Detect which cell encompasses the target text, then output its (X, Y) center coordinate. 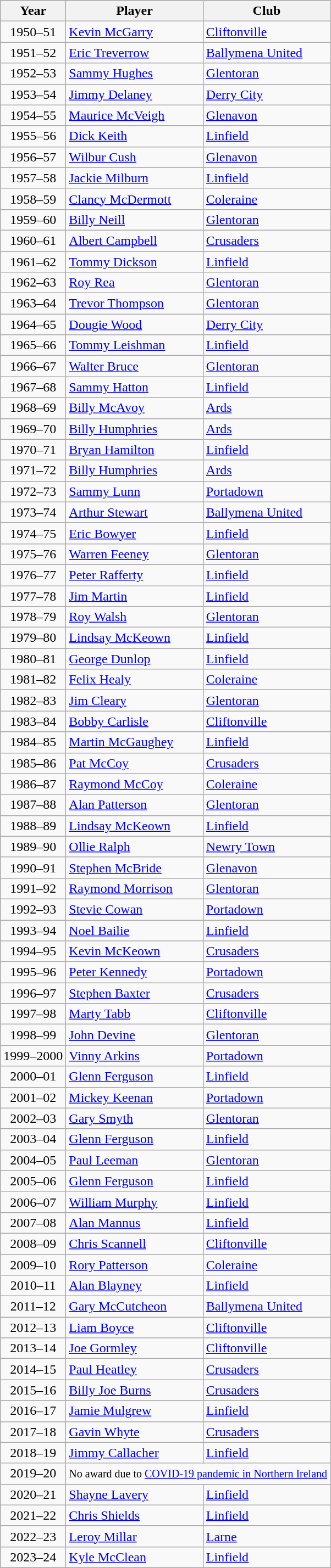
1954–55 (33, 115)
1969–70 (33, 429)
1968–69 (33, 408)
1974–75 (33, 533)
1966–67 (33, 366)
Roy Walsh (134, 617)
1992–93 (33, 909)
Noel Bailie (134, 931)
Jim Cleary (134, 701)
Eric Bowyer (134, 533)
2004–05 (33, 1160)
Club (266, 11)
2014–15 (33, 1369)
Stevie Cowan (134, 909)
2019–20 (33, 1474)
2012–13 (33, 1328)
2023–24 (33, 1557)
Bryan Hamilton (134, 450)
Liam Boyce (134, 1328)
Chris Scannell (134, 1244)
William Murphy (134, 1202)
Jim Martin (134, 596)
Leroy Millar (134, 1536)
1972–73 (33, 491)
1970–71 (33, 450)
1986–87 (33, 784)
1978–79 (33, 617)
Sammy Hatton (134, 387)
1967–68 (33, 387)
Gavin Whyte (134, 1432)
1983–84 (33, 721)
1959–60 (33, 220)
1991–92 (33, 888)
No award due to COVID-19 pandemic in Northern Ireland (198, 1474)
1980–81 (33, 659)
1952–53 (33, 74)
Peter Kennedy (134, 972)
1973–74 (33, 512)
1961–62 (33, 262)
2007–08 (33, 1223)
Mickey Keenan (134, 1097)
Kevin McGarry (134, 32)
Dick Keith (134, 136)
Gary McCutcheon (134, 1307)
1956–57 (33, 157)
Kevin McKeown (134, 951)
2016–17 (33, 1411)
Gary Smyth (134, 1118)
Billy McAvoy (134, 408)
Tommy Leishman (134, 345)
Stephen McBride (134, 867)
1987–88 (33, 805)
2017–18 (33, 1432)
1950–51 (33, 32)
Shayne Lavery (134, 1494)
Player (134, 11)
1957–58 (33, 178)
2009–10 (33, 1264)
2000–01 (33, 1077)
John Devine (134, 1035)
Raymond McCoy (134, 784)
1955–56 (33, 136)
1979–80 (33, 638)
2010–11 (33, 1286)
1984–85 (33, 742)
1996–97 (33, 993)
George Dunlop (134, 659)
1971–72 (33, 471)
Jimmy Delaney (134, 94)
Wilbur Cush (134, 157)
Jamie Mulgrew (134, 1411)
1982–83 (33, 701)
Vinny Arkins (134, 1056)
1989–90 (33, 847)
Sammy Lunn (134, 491)
Eric Treverrow (134, 53)
Arthur Stewart (134, 512)
Maurice McVeigh (134, 115)
2001–02 (33, 1097)
2021–22 (33, 1515)
Clancy McDermott (134, 199)
Jackie Milburn (134, 178)
Felix Healy (134, 680)
1951–52 (33, 53)
1997–98 (33, 1014)
Trevor Thompson (134, 304)
Walter Bruce (134, 366)
Pat McCoy (134, 763)
Roy Rea (134, 283)
Ollie Ralph (134, 847)
Tommy Dickson (134, 262)
1975–76 (33, 554)
Paul Heatley (134, 1369)
Paul Leeman (134, 1160)
1958–59 (33, 199)
2008–09 (33, 1244)
1964–65 (33, 324)
1981–82 (33, 680)
2011–12 (33, 1307)
Joe Gormley (134, 1348)
2005–06 (33, 1181)
1993–94 (33, 931)
1988–89 (33, 826)
Kyle McClean (134, 1557)
Sammy Hughes (134, 74)
Chris Shields (134, 1515)
2022–23 (33, 1536)
1960–61 (33, 240)
2018–19 (33, 1453)
Martin McGaughey (134, 742)
Rory Patterson (134, 1264)
1977–78 (33, 596)
Alan Blayney (134, 1286)
Warren Feeney (134, 554)
Newry Town (266, 847)
Marty Tabb (134, 1014)
1994–95 (33, 951)
2015–16 (33, 1390)
Billy Neill (134, 220)
1965–66 (33, 345)
2002–03 (33, 1118)
Alan Mannus (134, 1223)
Year (33, 11)
2003–04 (33, 1139)
Bobby Carlisle (134, 721)
Raymond Morrison (134, 888)
1962–63 (33, 283)
2006–07 (33, 1202)
1999–2000 (33, 1056)
Billy Joe Burns (134, 1390)
1976–77 (33, 575)
Peter Rafferty (134, 575)
Dougie Wood (134, 324)
Albert Campbell (134, 240)
1998–99 (33, 1035)
Larne (266, 1536)
2013–14 (33, 1348)
1990–91 (33, 867)
1953–54 (33, 94)
Jimmy Callacher (134, 1453)
1985–86 (33, 763)
2020–21 (33, 1494)
Stephen Baxter (134, 993)
Alan Patterson (134, 805)
1995–96 (33, 972)
1963–64 (33, 304)
